Locate the cell with the specified text and output its [x, y] center coordinate. 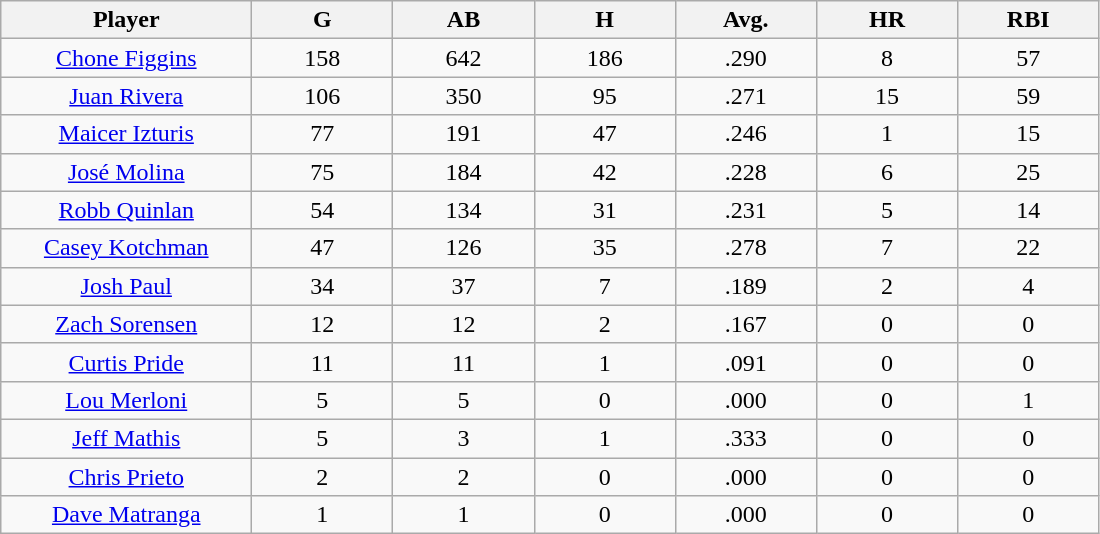
54 [322, 210]
57 [1028, 58]
.271 [746, 96]
RBI [1028, 20]
.228 [746, 172]
106 [322, 96]
35 [604, 248]
4 [1028, 286]
.290 [746, 58]
H [604, 20]
6 [886, 172]
.246 [746, 134]
75 [322, 172]
Josh Paul [126, 286]
34 [322, 286]
.278 [746, 248]
.091 [746, 362]
Curtis Pride [126, 362]
José Molina [126, 172]
22 [1028, 248]
134 [464, 210]
191 [464, 134]
Lou Merloni [126, 400]
186 [604, 58]
Chris Prieto [126, 477]
.231 [746, 210]
77 [322, 134]
HR [886, 20]
.189 [746, 286]
25 [1028, 172]
184 [464, 172]
Player [126, 20]
Jeff Mathis [126, 438]
3 [464, 438]
Dave Matranga [126, 515]
Robb Quinlan [126, 210]
31 [604, 210]
59 [1028, 96]
AB [464, 20]
95 [604, 96]
Maicer Izturis [126, 134]
.333 [746, 438]
Juan Rivera [126, 96]
G [322, 20]
158 [322, 58]
Chone Figgins [126, 58]
350 [464, 96]
126 [464, 248]
Avg. [746, 20]
14 [1028, 210]
.167 [746, 324]
Casey Kotchman [126, 248]
8 [886, 58]
37 [464, 286]
642 [464, 58]
42 [604, 172]
Zach Sorensen [126, 324]
